Scan for the cell matching the given text and deliver its [x, y] coordinate at center. 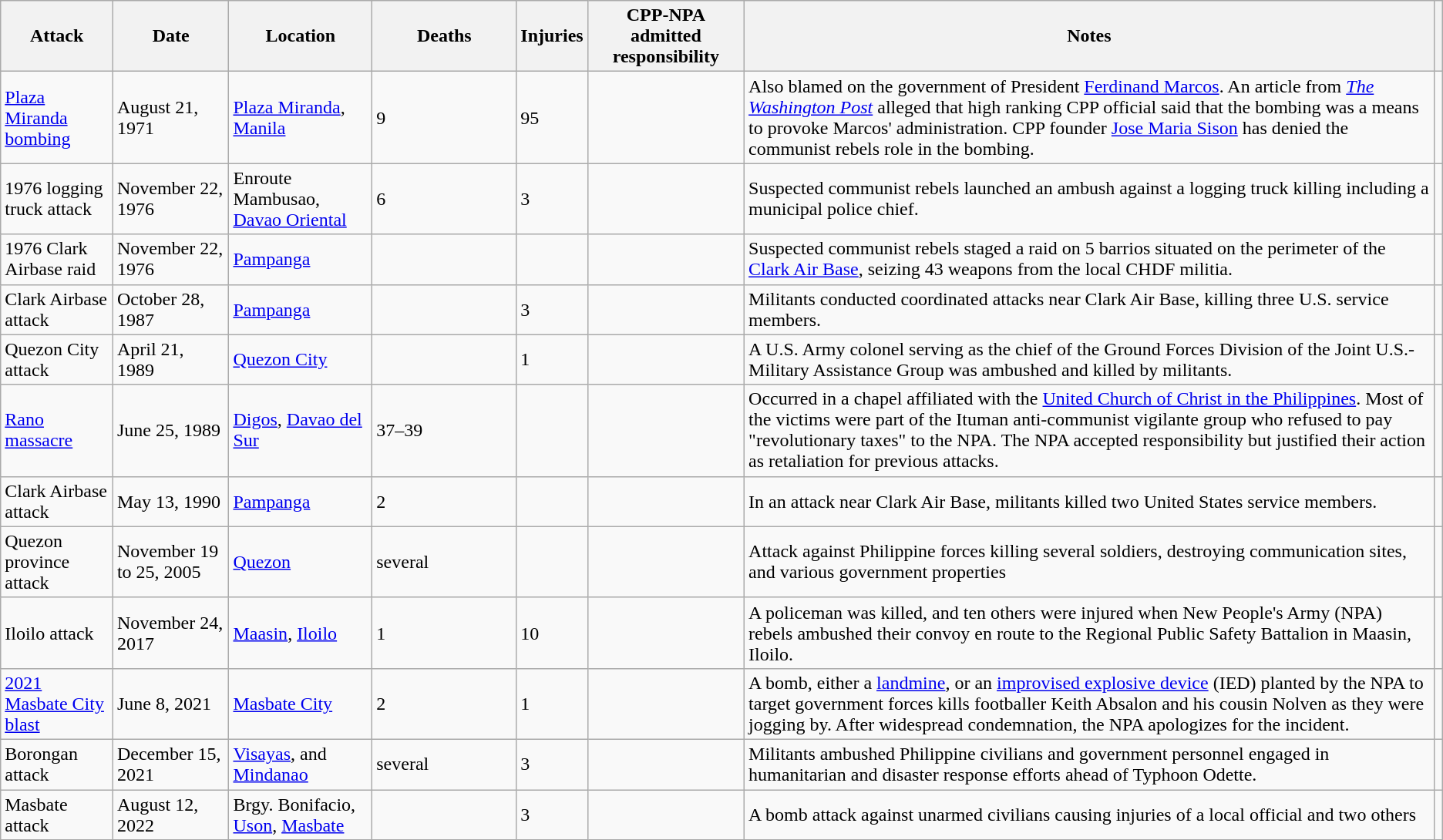
Enroute Mambusao, Davao Oriental [301, 199]
A bomb attack against unarmed civilians causing injuries of a local official and two others [1090, 814]
Rano massacre [57, 430]
2021 Masbate City blast [57, 704]
95 [552, 117]
9 [444, 117]
Quezon [301, 562]
CPP-NPA admitted responsibility [666, 36]
December 15, 2021 [171, 764]
Attack [57, 36]
Location [301, 36]
April 21, 1989 [171, 359]
Brgy. Bonifacio, Uson, Masbate [301, 814]
1976 logging truck attack [57, 199]
Quezon province attack [57, 562]
Masbate attack [57, 814]
Attack against Philippine forces killing several soldiers, destroying communication sites, and various government properties [1090, 562]
June 25, 1989 [171, 430]
Quezon City attack [57, 359]
Suspected communist rebels launched an ambush against a logging truck killing including a municipal police chief. [1090, 199]
May 13, 1990 [171, 501]
Iloilo attack [57, 633]
November 19 to 25, 2005 [171, 562]
Notes [1090, 36]
Plaza Miranda, Manila [301, 117]
Militants ambushed Philippine civilians and government personnel engaged in humanitarian and disaster response efforts ahead of Typhoon Odette. [1090, 764]
October 28, 1987 [171, 310]
Masbate City [301, 704]
Deaths [444, 36]
Maasin, Iloilo [301, 633]
November 24, 2017 [171, 633]
In an attack near Clark Air Base, militants killed two United States service members. [1090, 501]
Borongan attack [57, 764]
10 [552, 633]
June 8, 2021 [171, 704]
Date [171, 36]
Digos, Davao del Sur [301, 430]
August 12, 2022 [171, 814]
Militants conducted coordinated attacks near Clark Air Base, killing three U.S. service members. [1090, 310]
Plaza Miranda bombing [57, 117]
Injuries [552, 36]
August 21, 1971 [171, 117]
6 [444, 199]
1976 Clark Airbase raid [57, 259]
37–39 [444, 430]
Visayas, and Mindanao [301, 764]
Quezon City [301, 359]
